Determine the (X, Y) coordinate at the center of the cell enclosing the given text.  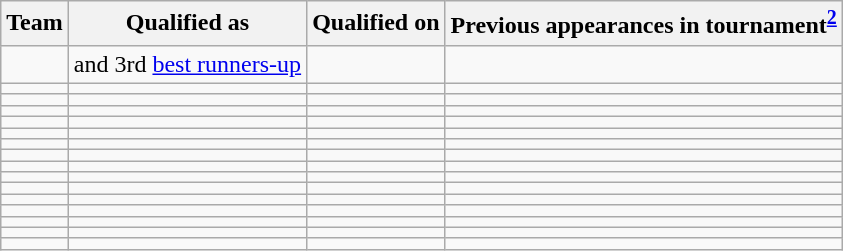
Team (35, 24)
Qualified on (376, 24)
and 3rd best runners-up (187, 64)
Previous appearances in tournament2 (644, 24)
Qualified as (187, 24)
